Pinpoint the cell where the given text exists, returning its [X, Y] midpoint coordinate. 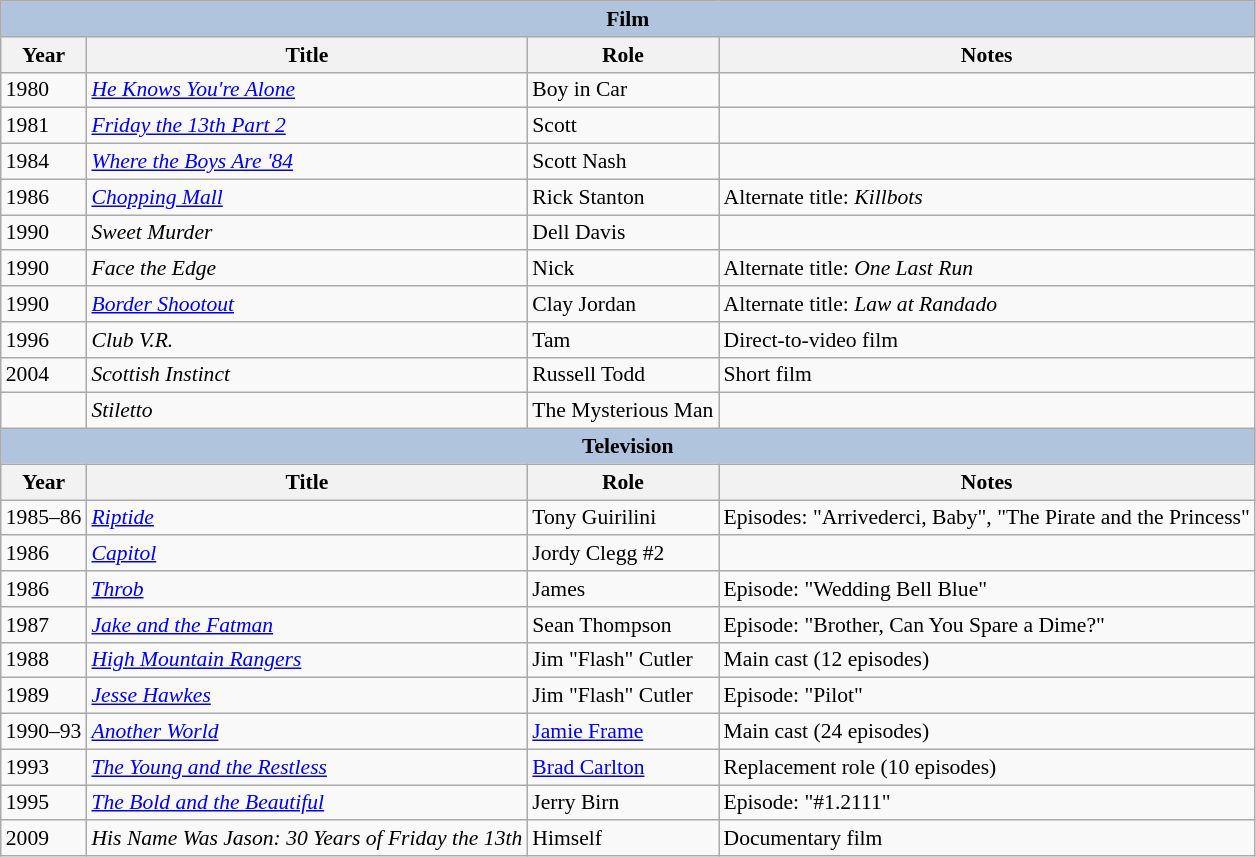
High Mountain Rangers [306, 660]
Main cast (24 episodes) [986, 732]
1980 [44, 90]
He Knows You're Alone [306, 90]
Main cast (12 episodes) [986, 660]
Tam [622, 340]
Scott Nash [622, 162]
Boy in Car [622, 90]
Episode: "Wedding Bell Blue" [986, 589]
Face the Edge [306, 269]
Chopping Mall [306, 197]
Where the Boys Are '84 [306, 162]
Another World [306, 732]
Throb [306, 589]
Film [628, 19]
Tony Guirilini [622, 518]
The Mysterious Man [622, 411]
1993 [44, 767]
1996 [44, 340]
Club V.R. [306, 340]
Jesse Hawkes [306, 696]
1984 [44, 162]
Episodes: "Arrivederci, Baby", "The Pirate and the Princess" [986, 518]
Scott [622, 126]
Direct-to-video film [986, 340]
Clay Jordan [622, 304]
Friday the 13th Part 2 [306, 126]
1989 [44, 696]
Brad Carlton [622, 767]
Dell Davis [622, 233]
1985–86 [44, 518]
Short film [986, 375]
Episode: "Pilot" [986, 696]
Himself [622, 839]
Capitol [306, 554]
Scottish Instinct [306, 375]
Episode: "Brother, Can You Spare a Dime?" [986, 625]
2004 [44, 375]
1981 [44, 126]
Rick Stanton [622, 197]
Television [628, 447]
2009 [44, 839]
Alternate title: Law at Randado [986, 304]
1988 [44, 660]
Sweet Murder [306, 233]
Russell Todd [622, 375]
Sean Thompson [622, 625]
Replacement role (10 episodes) [986, 767]
James [622, 589]
His Name Was Jason: 30 Years of Friday the 13th [306, 839]
1987 [44, 625]
The Young and the Restless [306, 767]
Alternate title: Killbots [986, 197]
Alternate title: One Last Run [986, 269]
Jake and the Fatman [306, 625]
The Bold and the Beautiful [306, 803]
1990–93 [44, 732]
Episode: "#1.2111" [986, 803]
Documentary film [986, 839]
Stiletto [306, 411]
1995 [44, 803]
Jamie Frame [622, 732]
Jerry Birn [622, 803]
Riptide [306, 518]
Border Shootout [306, 304]
Jordy Clegg #2 [622, 554]
Nick [622, 269]
